Output the [x, y] coordinate of the center of the cell containing the given text.  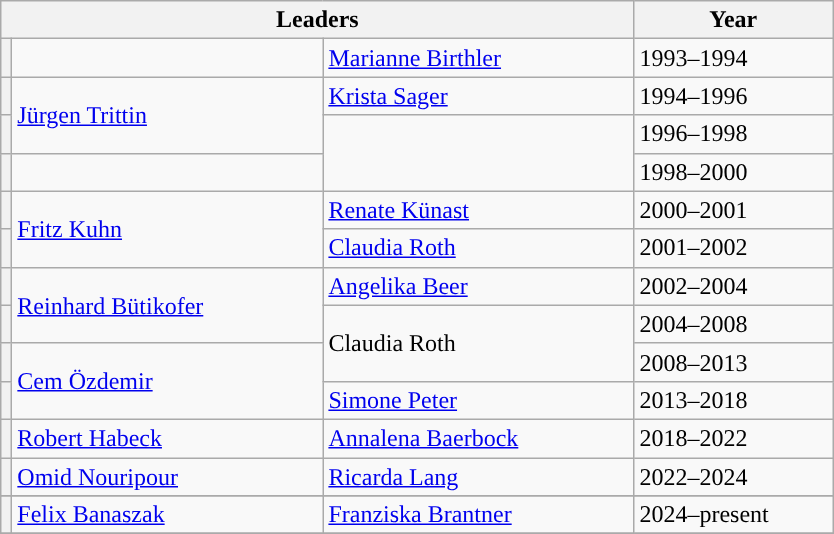
2008–2013 [734, 362]
Renate Künast [478, 210]
2013–2018 [734, 400]
2024–present [734, 515]
2000–2001 [734, 210]
Fritz Kuhn [168, 229]
Cem Özdemir [168, 381]
Year [734, 20]
2002–2004 [734, 286]
1993–1994 [734, 58]
Simone Peter [478, 400]
1998–2000 [734, 172]
2001–2002 [734, 248]
Omid Nouripour [168, 477]
Jürgen Trittin [168, 115]
1994–1996 [734, 96]
Franziska Brantner [478, 515]
Robert Habeck [168, 438]
2018–2022 [734, 438]
Marianne Birthler [478, 58]
Felix Banaszak [168, 515]
Annalena Baerbock [478, 438]
Angelika Beer [478, 286]
Reinhard Bütikofer [168, 305]
Leaders [318, 20]
Krista Sager [478, 96]
1996–1998 [734, 134]
2022–2024 [734, 477]
Ricarda Lang [478, 477]
2004–2008 [734, 324]
